Find where the given text appears and provide that cell's center as (X, Y) coordinate. 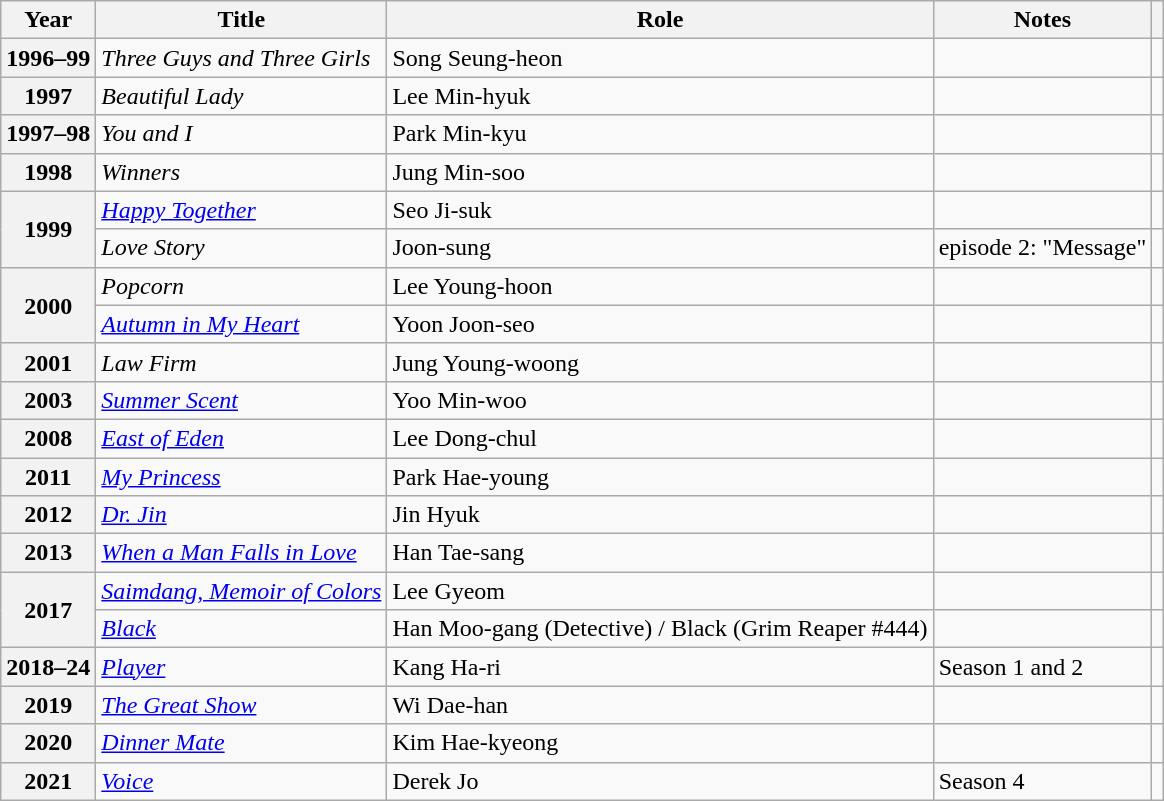
Yoon Joon-seo (660, 324)
Lee Min-hyuk (660, 96)
Player (242, 667)
Seo Ji-suk (660, 210)
Role (660, 20)
2019 (48, 705)
Lee Young-hoon (660, 286)
My Princess (242, 477)
2008 (48, 438)
Black (242, 629)
Summer Scent (242, 400)
2012 (48, 515)
When a Man Falls in Love (242, 553)
Year (48, 20)
Beautiful Lady (242, 96)
Jung Min-soo (660, 172)
Saimdang, Memoir of Colors (242, 591)
2001 (48, 362)
2018–24 (48, 667)
2000 (48, 305)
2017 (48, 610)
2003 (48, 400)
Season 4 (1042, 781)
The Great Show (242, 705)
Lee Gyeom (660, 591)
Park Min-kyu (660, 134)
Winners (242, 172)
Lee Dong-chul (660, 438)
2013 (48, 553)
Kang Ha-ri (660, 667)
Three Guys and Three Girls (242, 58)
Yoo Min-woo (660, 400)
Joon-sung (660, 248)
Law Firm (242, 362)
Jung Young-woong (660, 362)
Kim Hae-kyeong (660, 743)
Derek Jo (660, 781)
Popcorn (242, 286)
Song Seung-heon (660, 58)
Love Story (242, 248)
Season 1 and 2 (1042, 667)
2021 (48, 781)
Voice (242, 781)
2011 (48, 477)
1997 (48, 96)
Han Tae-sang (660, 553)
Dr. Jin (242, 515)
Wi Dae-han (660, 705)
1997–98 (48, 134)
Happy Together (242, 210)
1998 (48, 172)
You and I (242, 134)
Title (242, 20)
Notes (1042, 20)
Han Moo-gang (Detective) / Black (Grim Reaper #444) (660, 629)
Dinner Mate (242, 743)
Park Hae-young (660, 477)
1996–99 (48, 58)
East of Eden (242, 438)
2020 (48, 743)
Autumn in My Heart (242, 324)
Jin Hyuk (660, 515)
episode 2: "Message" (1042, 248)
1999 (48, 229)
